Detect which cell encompasses the target text, then output its [x, y] center coordinate. 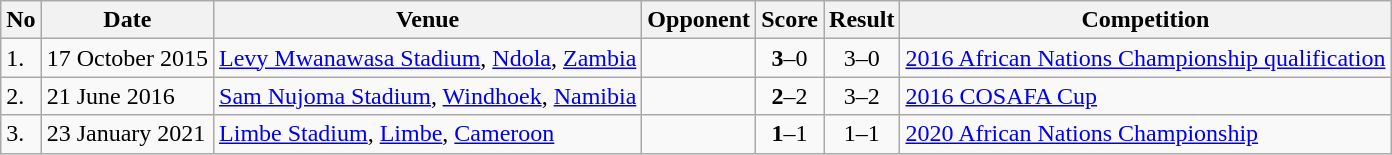
2. [21, 96]
2–2 [790, 96]
1. [21, 58]
Sam Nujoma Stadium, Windhoek, Namibia [428, 96]
Result [862, 20]
Opponent [699, 20]
2020 African Nations Championship [1146, 134]
Date [127, 20]
No [21, 20]
Competition [1146, 20]
Levy Mwanawasa Stadium, Ndola, Zambia [428, 58]
3–2 [862, 96]
21 June 2016 [127, 96]
Limbe Stadium, Limbe, Cameroon [428, 134]
2016 African Nations Championship qualification [1146, 58]
23 January 2021 [127, 134]
2016 COSAFA Cup [1146, 96]
17 October 2015 [127, 58]
Venue [428, 20]
3. [21, 134]
Score [790, 20]
